Return (x, y) of the center of cell containing provided text 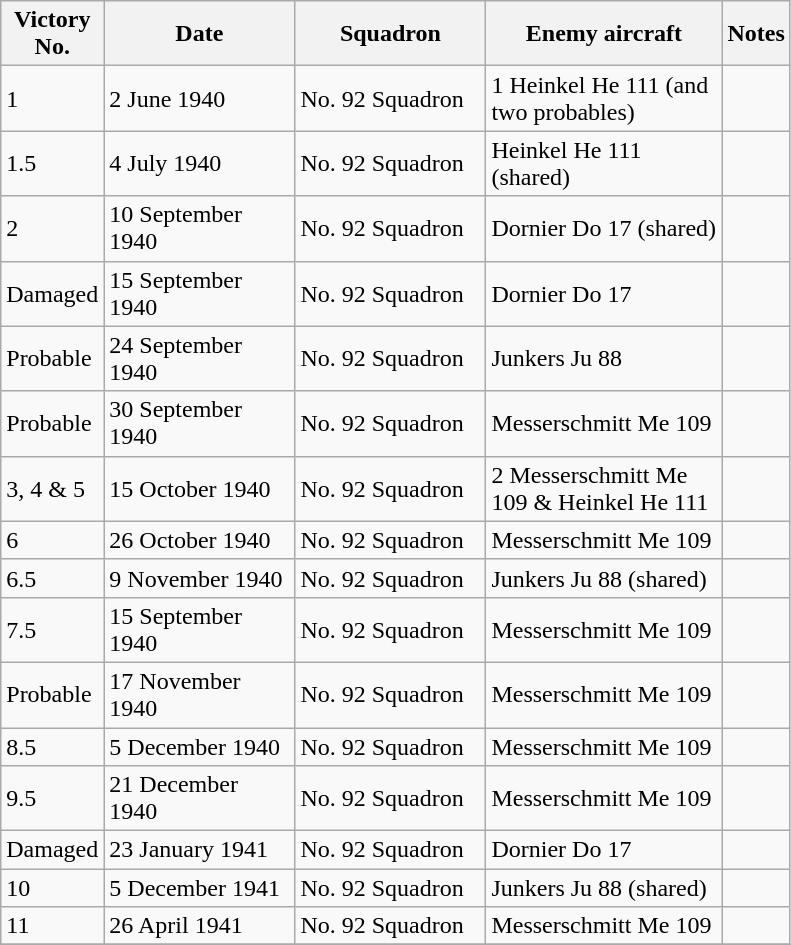
24 September 1940 (200, 358)
Enemy aircraft (604, 34)
Notes (756, 34)
8.5 (52, 747)
10 September 1940 (200, 228)
9 November 1940 (200, 578)
10 (52, 888)
9.5 (52, 798)
Victory No. (52, 34)
15 October 1940 (200, 488)
2 June 1940 (200, 98)
21 December 1940 (200, 798)
17 November 1940 (200, 694)
6 (52, 540)
30 September 1940 (200, 424)
4 July 1940 (200, 164)
11 (52, 926)
5 December 1940 (200, 747)
7.5 (52, 630)
Date (200, 34)
26 April 1941 (200, 926)
2 Messerschmitt Me 109 & Heinkel He 111 (604, 488)
23 January 1941 (200, 850)
Heinkel He 111 (shared) (604, 164)
6.5 (52, 578)
26 October 1940 (200, 540)
Squadron (390, 34)
2 (52, 228)
1.5 (52, 164)
3, 4 & 5 (52, 488)
1 (52, 98)
Junkers Ju 88 (604, 358)
Dornier Do 17 (shared) (604, 228)
1 Heinkel He 111 (and two probables) (604, 98)
5 December 1941 (200, 888)
